Detect which cell encompasses the target text, then output its [X, Y] center coordinate. 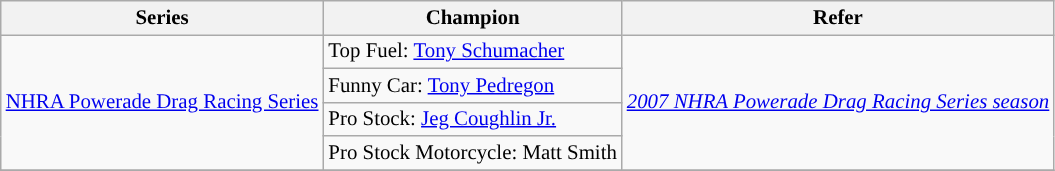
Top Fuel: Tony Schumacher [472, 51]
Funny Car: Tony Pedregon [472, 85]
Series [162, 18]
Pro Stock: Jeg Coughlin Jr. [472, 119]
NHRA Powerade Drag Racing Series [162, 102]
2007 NHRA Powerade Drag Racing Series season [838, 102]
Refer [838, 18]
Pro Stock Motorcycle: Matt Smith [472, 153]
Champion [472, 18]
